Identify which cell holds the provided text, then report its [X, Y] central coordinate. 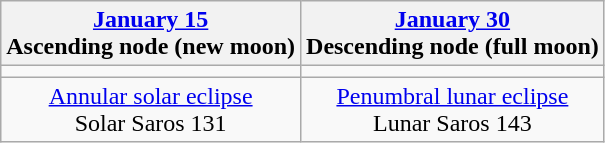
January 30Descending node (full moon) [453, 34]
January 15Ascending node (new moon) [151, 34]
Penumbral lunar eclipseLunar Saros 143 [453, 110]
Annular solar eclipseSolar Saros 131 [151, 110]
